Find where the given text appears and provide that cell's center as [X, Y] coordinate. 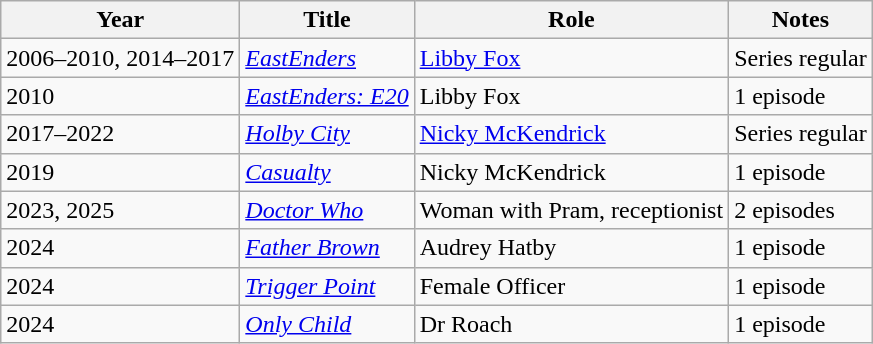
Father Brown [327, 248]
Audrey Hatby [571, 248]
Female Officer [571, 286]
EastEnders [327, 58]
Casualty [327, 172]
2023, 2025 [120, 210]
Doctor Who [327, 210]
2010 [120, 96]
Dr Roach [571, 324]
Year [120, 20]
Role [571, 20]
2017–2022 [120, 134]
2 episodes [801, 210]
Woman with Pram, receptionist [571, 210]
Holby City [327, 134]
2006–2010, 2014–2017 [120, 58]
Only Child [327, 324]
Notes [801, 20]
Title [327, 20]
Trigger Point [327, 286]
2019 [120, 172]
EastEnders: E20 [327, 96]
